Find where the given text appears and provide that cell's center as [X, Y] coordinate. 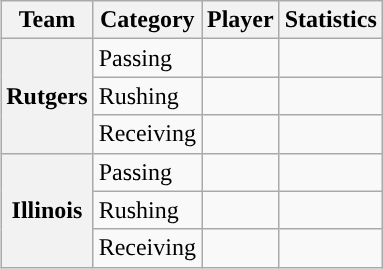
Statistics [330, 20]
Illinois [47, 210]
Rutgers [47, 96]
Player [241, 20]
Team [47, 20]
Category [147, 20]
